For the text-containing cell, return its midpoint in [x, y] coordinate format. 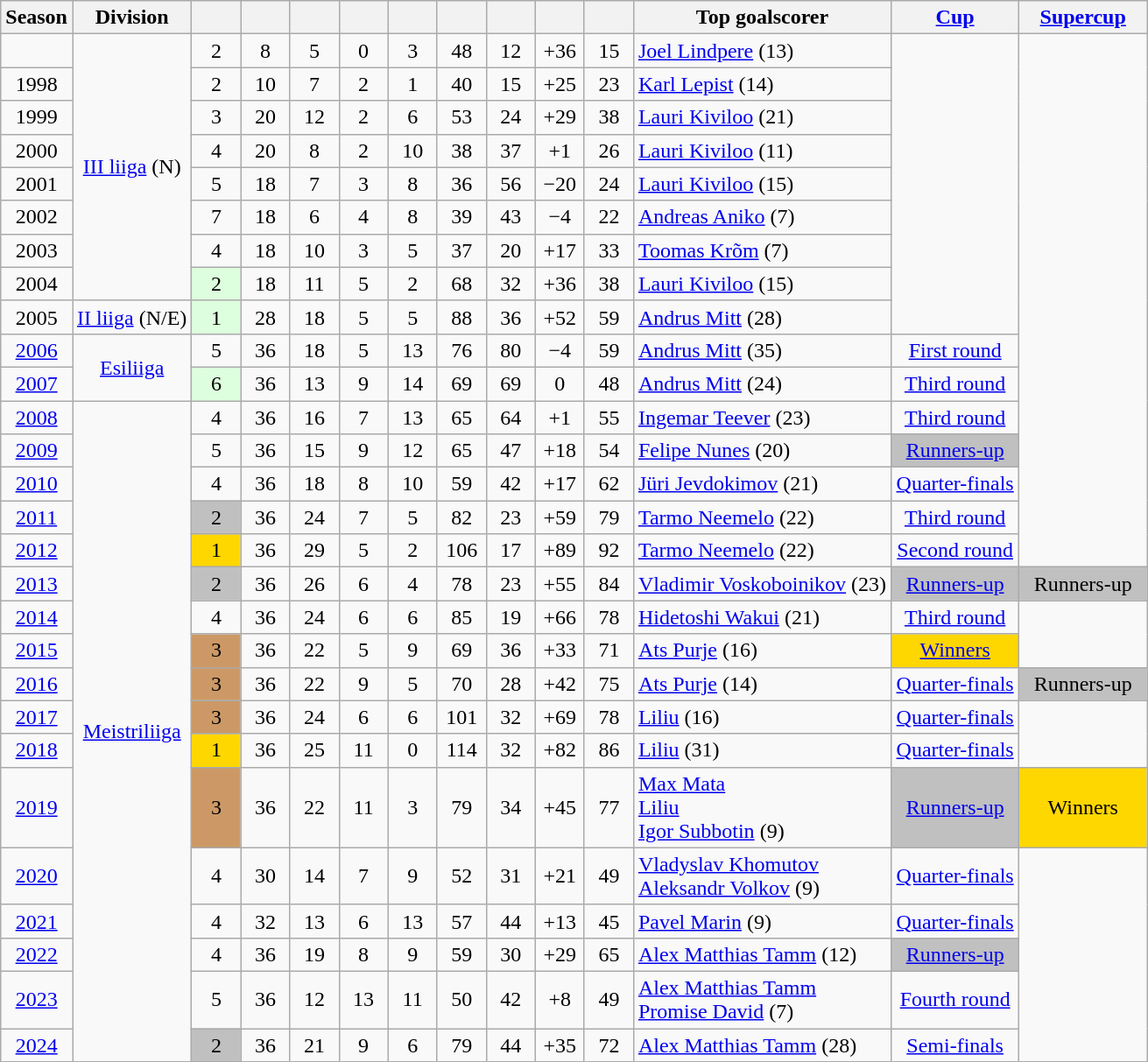
Andrus Mitt (28) [762, 317]
+35 [560, 1044]
2002 [37, 217]
29 [314, 551]
34 [511, 807]
16 [314, 418]
2008 [37, 418]
Pavel Marin (9) [762, 921]
50 [461, 1000]
Alex Matthias Tamm Promise David (7) [762, 1000]
68 [461, 284]
Ats Purje (16) [762, 651]
Joel Lindpere (13) [762, 51]
62 [609, 484]
71 [609, 651]
2017 [37, 717]
2012 [37, 551]
+59 [560, 517]
31 [511, 876]
2009 [37, 451]
Alex Matthias Tamm (12) [762, 954]
2023 [37, 1000]
56 [511, 184]
2014 [37, 617]
1999 [37, 117]
86 [609, 750]
92 [609, 551]
2015 [37, 651]
114 [461, 750]
Ingemar Teever (23) [762, 418]
Toomas Krõm (7) [762, 250]
+89 [560, 551]
106 [461, 551]
39 [461, 217]
Esiliiga [131, 367]
Liliu (16) [762, 717]
Lauri Kiviloo (21) [762, 117]
Semi-finals [955, 1044]
55 [609, 418]
Vladimir Voskoboinikov (23) [762, 584]
2004 [37, 284]
2003 [37, 250]
+8 [560, 1000]
85 [461, 617]
76 [461, 350]
+52 [560, 317]
72 [609, 1044]
101 [461, 717]
1998 [37, 84]
Alex Matthias Tamm (28) [762, 1044]
77 [609, 807]
Andrus Mitt (35) [762, 350]
−20 [560, 184]
43 [511, 217]
Karl Lepist (14) [762, 84]
+55 [560, 584]
Second round [955, 551]
II liiga (N/E) [131, 317]
III liiga (N) [131, 167]
+25 [560, 84]
Hidetoshi Wakui (21) [762, 617]
2005 [37, 317]
Andreas Aniko (7) [762, 217]
70 [461, 684]
Vladyslav Khomutov Aleksandr Volkov (9) [762, 876]
54 [609, 451]
17 [511, 551]
Supercup [1083, 18]
2006 [37, 350]
+42 [560, 684]
Liliu (31) [762, 750]
Meistriliiga [131, 732]
2019 [37, 807]
+18 [560, 451]
21 [314, 1044]
2018 [37, 750]
Andrus Mitt (24) [762, 383]
2000 [37, 151]
2022 [37, 954]
57 [461, 921]
64 [511, 418]
33 [609, 250]
Cup [955, 18]
2020 [37, 876]
Felipe Nunes (20) [762, 451]
45 [609, 921]
+66 [560, 617]
+13 [560, 921]
80 [511, 350]
First round [955, 350]
2016 [37, 684]
Division [131, 18]
2011 [37, 517]
Season [37, 18]
Fourth round [955, 1000]
Lauri Kiviloo (11) [762, 151]
40 [461, 84]
2021 [37, 921]
25 [314, 750]
88 [461, 317]
84 [609, 584]
+33 [560, 651]
+69 [560, 717]
Ats Purje (14) [762, 684]
Jüri Jevdokimov (21) [762, 484]
2013 [37, 584]
53 [461, 117]
2010 [37, 484]
+82 [560, 750]
2007 [37, 383]
Top goalscorer [762, 18]
75 [609, 684]
82 [461, 517]
+21 [560, 876]
+45 [560, 807]
2001 [37, 184]
52 [461, 876]
47 [511, 451]
Max Mata Liliu Igor Subbotin (9) [762, 807]
2024 [37, 1044]
